Search for the cell housing the specified text and yield its [x, y] center coordinate. 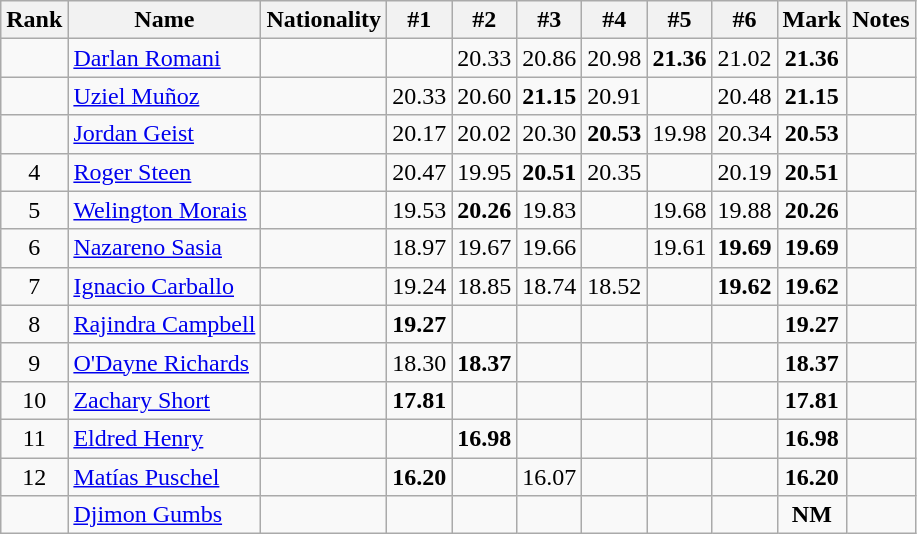
20.17 [420, 134]
20.35 [614, 172]
Nazareno Sasia [164, 248]
20.48 [744, 96]
Matías Puschel [164, 477]
18.52 [614, 286]
19.53 [420, 210]
11 [34, 438]
Jordan Geist [164, 134]
Rank [34, 20]
20.47 [420, 172]
18.85 [484, 286]
Eldred Henry [164, 438]
Darlan Romani [164, 58]
Zachary Short [164, 400]
Notes [881, 20]
Rajindra Campbell [164, 324]
20.60 [484, 96]
5 [34, 210]
#5 [680, 20]
Name [164, 20]
19.67 [484, 248]
7 [34, 286]
19.98 [680, 134]
10 [34, 400]
6 [34, 248]
20.19 [744, 172]
Djimon Gumbs [164, 515]
#2 [484, 20]
Nationality [324, 20]
19.61 [680, 248]
Mark [812, 20]
#4 [614, 20]
20.86 [550, 58]
8 [34, 324]
4 [34, 172]
19.88 [744, 210]
18.30 [420, 362]
#1 [420, 20]
20.91 [614, 96]
Roger Steen [164, 172]
20.30 [550, 134]
21.02 [744, 58]
#6 [744, 20]
19.95 [484, 172]
18.97 [420, 248]
19.83 [550, 210]
NM [812, 515]
20.98 [614, 58]
9 [34, 362]
16.07 [550, 477]
20.34 [744, 134]
O'Dayne Richards [164, 362]
19.66 [550, 248]
12 [34, 477]
19.68 [680, 210]
Ignacio Carballo [164, 286]
#3 [550, 20]
20.02 [484, 134]
19.24 [420, 286]
Uziel Muñoz [164, 96]
18.74 [550, 286]
Welington Morais [164, 210]
